Return the (x, y) coordinate for the center point of the cell that contains the specified text.  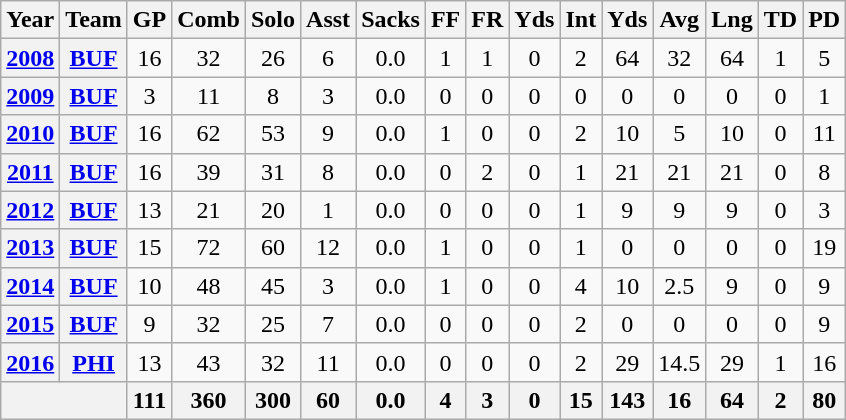
GP (149, 20)
2016 (30, 362)
TD (780, 20)
Int (581, 20)
2011 (30, 172)
FF (445, 20)
FR (488, 20)
45 (272, 286)
2015 (30, 324)
2009 (30, 96)
39 (209, 172)
7 (328, 324)
12 (328, 248)
31 (272, 172)
2.5 (680, 286)
PHI (94, 362)
Year (30, 20)
143 (628, 400)
14.5 (680, 362)
Sacks (391, 20)
2012 (30, 210)
2014 (30, 286)
PD (824, 20)
Lng (732, 20)
111 (149, 400)
Solo (272, 20)
26 (272, 58)
2008 (30, 58)
Comb (209, 20)
2013 (30, 248)
80 (824, 400)
2010 (30, 134)
72 (209, 248)
53 (272, 134)
43 (209, 362)
20 (272, 210)
25 (272, 324)
Team (94, 20)
Asst (328, 20)
Avg (680, 20)
360 (209, 400)
6 (328, 58)
19 (824, 248)
300 (272, 400)
62 (209, 134)
48 (209, 286)
